Pinpoint the cell where the given text exists, returning its [x, y] midpoint coordinate. 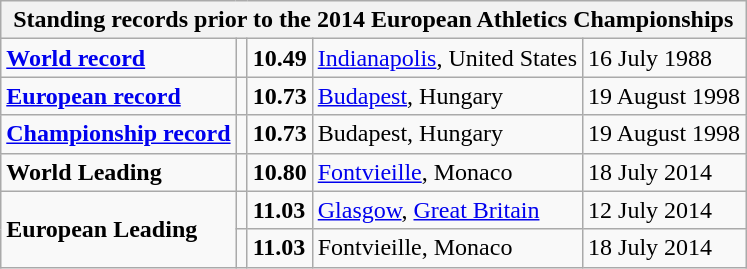
World record [118, 58]
World Leading [118, 172]
Glasgow, Great Britain [447, 210]
Standing records prior to the 2014 European Athletics Championships [374, 20]
16 July 1988 [664, 58]
Indianapolis, United States [447, 58]
10.80 [280, 172]
10.49 [280, 58]
12 July 2014 [664, 210]
European record [118, 96]
Championship record [118, 134]
European Leading [118, 229]
